Pinpoint the cell where the given text exists, returning its [x, y] midpoint coordinate. 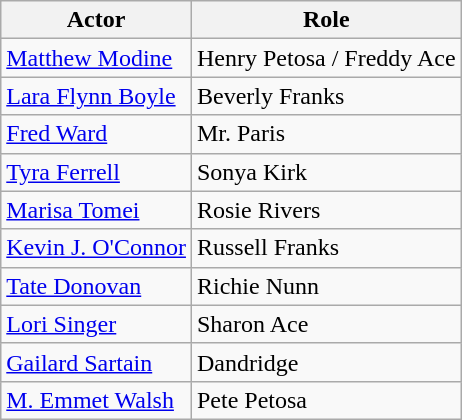
Sonya Kirk [326, 172]
Pete Petosa [326, 400]
Richie Nunn [326, 286]
Rosie Rivers [326, 210]
Beverly Franks [326, 96]
Russell Franks [326, 248]
Role [326, 20]
Actor [96, 20]
Henry Petosa / Freddy Ace [326, 58]
Matthew Modine [96, 58]
Dandridge [326, 362]
Marisa Tomei [96, 210]
M. Emmet Walsh [96, 400]
Lori Singer [96, 324]
Fred Ward [96, 134]
Tate Donovan [96, 286]
Gailard Sartain [96, 362]
Mr. Paris [326, 134]
Tyra Ferrell [96, 172]
Lara Flynn Boyle [96, 96]
Sharon Ace [326, 324]
Kevin J. O'Connor [96, 248]
